Scan for the cell matching the given text and deliver its (X, Y) coordinate at center. 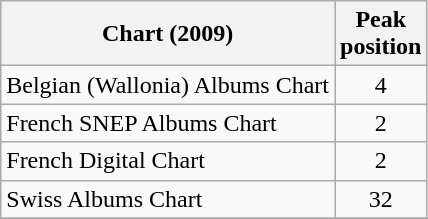
4 (380, 85)
French Digital Chart (168, 161)
Swiss Albums Chart (168, 199)
Chart (2009) (168, 34)
Peakposition (380, 34)
French SNEP Albums Chart (168, 123)
Belgian (Wallonia) Albums Chart (168, 85)
32 (380, 199)
